Extract the (x, y) coordinate from the center of the cell holding the provided text.  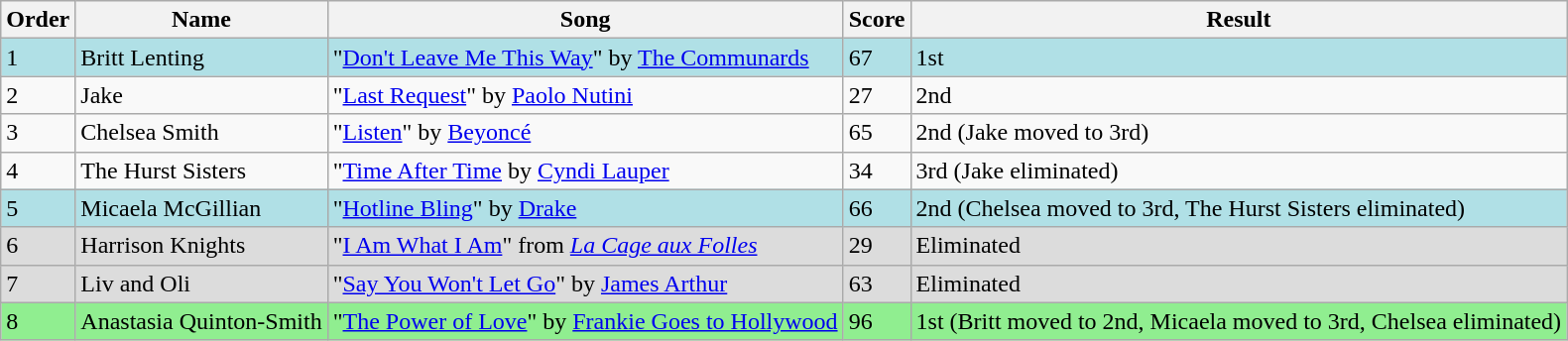
Name (201, 20)
1st (1239, 57)
Score (877, 20)
Britt Lenting (201, 57)
Jake (201, 95)
Result (1239, 20)
67 (877, 57)
96 (877, 321)
Song (585, 20)
3rd (Jake eliminated) (1239, 170)
"I Am What I Am" from La Cage aux Folles (585, 246)
"Hotline Bling" by Drake (585, 208)
63 (877, 284)
3 (38, 133)
34 (877, 170)
29 (877, 246)
Micaela McGillian (201, 208)
"The Power of Love" by Frankie Goes to Hollywood (585, 321)
Anastasia Quinton-Smith (201, 321)
4 (38, 170)
"Listen" by Beyoncé (585, 133)
2nd (Jake moved to 3rd) (1239, 133)
2nd (1239, 95)
"Say You Won't Let Go" by James Arthur (585, 284)
1 (38, 57)
6 (38, 246)
2 (38, 95)
Liv and Oli (201, 284)
Harrison Knights (201, 246)
2nd (Chelsea moved to 3rd, The Hurst Sisters eliminated) (1239, 208)
"Time After Time by Cyndi Lauper (585, 170)
The Hurst Sisters (201, 170)
8 (38, 321)
27 (877, 95)
65 (877, 133)
66 (877, 208)
Chelsea Smith (201, 133)
Order (38, 20)
1st (Britt moved to 2nd, Micaela moved to 3rd, Chelsea eliminated) (1239, 321)
"Last Request" by Paolo Nutini (585, 95)
"Don't Leave Me This Way" by The Communards (585, 57)
5 (38, 208)
7 (38, 284)
